Search for the cell housing the specified text and yield its (x, y) center coordinate. 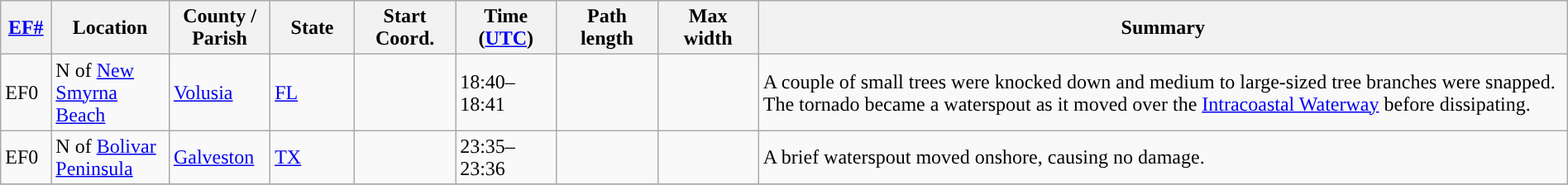
EF# (26, 28)
Max width (708, 28)
Time (UTC) (506, 28)
A brief waterspout moved onshore, causing no damage. (1163, 157)
County / Parish (219, 28)
Location (111, 28)
N of Bolivar Peninsula (111, 157)
Summary (1163, 28)
Start Coord. (404, 28)
Path length (607, 28)
Volusia (219, 92)
23:35–23:36 (506, 157)
TX (313, 157)
Galveston (219, 157)
N of New Smyrna Beach (111, 92)
State (313, 28)
FL (313, 92)
18:40–18:41 (506, 92)
